Determine the [X, Y] coordinate at the center of the cell enclosing the given text.  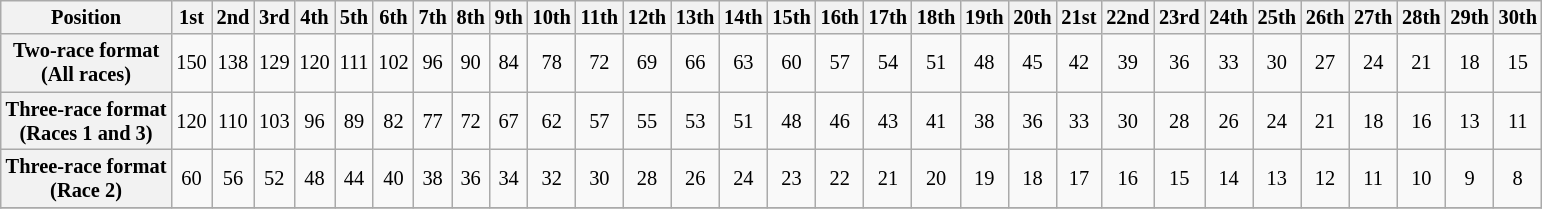
4th [314, 17]
11th [600, 17]
67 [509, 121]
102 [393, 63]
78 [552, 63]
26th [1325, 17]
8th [471, 17]
24th [1228, 17]
2nd [234, 17]
42 [1080, 63]
90 [471, 63]
22 [840, 178]
55 [647, 121]
17th [888, 17]
9 [1469, 178]
56 [234, 178]
15th [791, 17]
18th [936, 17]
29th [1469, 17]
69 [647, 63]
Position [86, 17]
12 [1325, 178]
111 [354, 63]
13th [695, 17]
22nd [1128, 17]
21st [1080, 17]
110 [234, 121]
6th [393, 17]
32 [552, 178]
129 [274, 63]
77 [433, 121]
41 [936, 121]
150 [191, 63]
10 [1421, 178]
Three-race format(Races 1 and 3) [86, 121]
Two-race format(All races) [86, 63]
9th [509, 17]
1st [191, 17]
Three-race format(Race 2) [86, 178]
66 [695, 63]
28th [1421, 17]
25th [1277, 17]
5th [354, 17]
82 [393, 121]
45 [1032, 63]
19 [984, 178]
63 [743, 63]
52 [274, 178]
89 [354, 121]
53 [695, 121]
138 [234, 63]
3rd [274, 17]
84 [509, 63]
23rd [1179, 17]
19th [984, 17]
39 [1128, 63]
54 [888, 63]
27 [1325, 63]
44 [354, 178]
14 [1228, 178]
34 [509, 178]
43 [888, 121]
20th [1032, 17]
8 [1518, 178]
40 [393, 178]
10th [552, 17]
103 [274, 121]
14th [743, 17]
16th [840, 17]
23 [791, 178]
12th [647, 17]
7th [433, 17]
46 [840, 121]
20 [936, 178]
27th [1373, 17]
17 [1080, 178]
30th [1518, 17]
62 [552, 121]
